Pinpoint the cell where the given text exists, returning its (X, Y) midpoint coordinate. 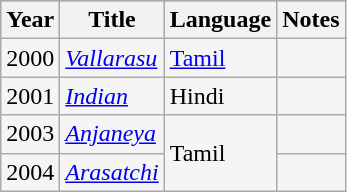
Vallarasu (112, 58)
Year (30, 20)
2004 (30, 172)
Notes (311, 20)
Hindi (220, 96)
Indian (112, 96)
Anjaneya (112, 134)
2000 (30, 58)
Arasatchi (112, 172)
Language (220, 20)
2001 (30, 96)
2003 (30, 134)
Title (112, 20)
